For the text-containing cell, return its midpoint in [x, y] coordinate format. 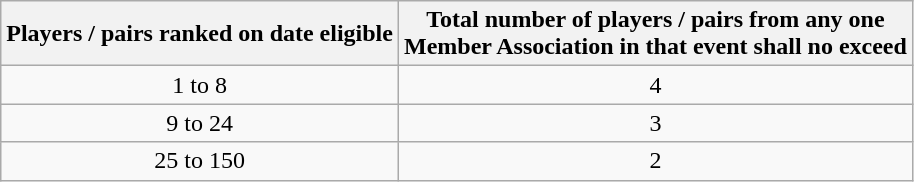
Players / pairs ranked on date eligible [200, 34]
2 [655, 161]
3 [655, 123]
9 to 24 [200, 123]
Total number of players / pairs from any oneMember Association in that event shall no exceed [655, 34]
1 to 8 [200, 85]
4 [655, 85]
25 to 150 [200, 161]
